For the text-containing cell, return its midpoint in (x, y) coordinate format. 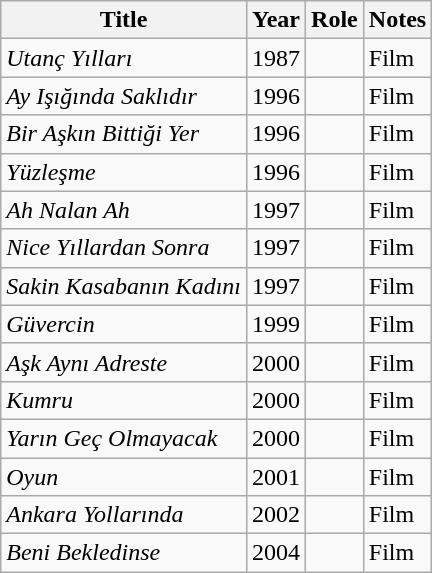
Ankara Yollarında (124, 515)
Utanç Yılları (124, 58)
Güvercin (124, 324)
Ay Işığında Saklıdır (124, 96)
Yarın Geç Olmayacak (124, 438)
Yüzleşme (124, 172)
Notes (397, 20)
Title (124, 20)
Sakin Kasabanın Kadını (124, 286)
Oyun (124, 477)
Aşk Aynı Adreste (124, 362)
Nice Yıllardan Sonra (124, 248)
1987 (276, 58)
Kumru (124, 400)
2001 (276, 477)
Year (276, 20)
Role (335, 20)
2002 (276, 515)
1999 (276, 324)
Ah Nalan Ah (124, 210)
Bir Aşkın Bittiği Yer (124, 134)
2004 (276, 553)
Beni Bekledinse (124, 553)
